For the text-containing cell, return its midpoint in [x, y] coordinate format. 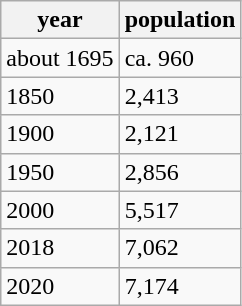
year [60, 20]
7,174 [180, 286]
2018 [60, 248]
ca. 960 [180, 58]
7,062 [180, 248]
population [180, 20]
about 1695 [60, 58]
2,121 [180, 134]
1950 [60, 172]
2020 [60, 286]
1850 [60, 96]
2,856 [180, 172]
2000 [60, 210]
2,413 [180, 96]
1900 [60, 134]
5,517 [180, 210]
